Output the [x, y] coordinate of the center of the cell containing the given text.  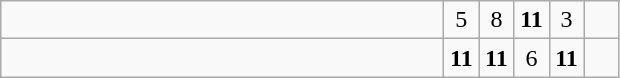
6 [532, 58]
5 [462, 20]
3 [566, 20]
8 [496, 20]
